Return (x, y) of the center of cell containing provided text 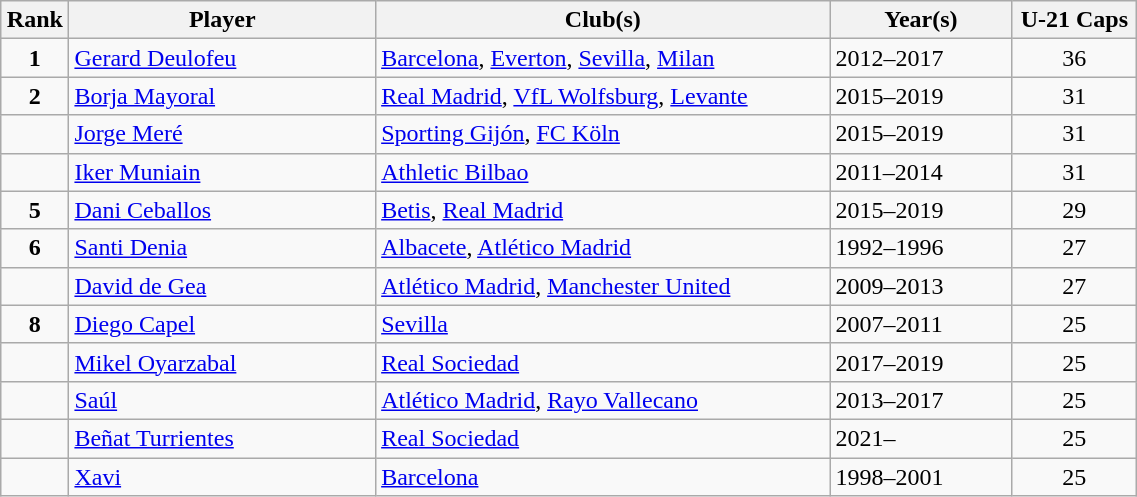
Albacete, Atlético Madrid (603, 248)
Sporting Gijón, FC Köln (603, 134)
1998–2001 (921, 477)
1 (35, 58)
8 (35, 324)
2017–2019 (921, 362)
Atlético Madrid, Manchester United (603, 286)
Santi Denia (222, 248)
29 (1074, 210)
Gerard Deulofeu (222, 58)
1992–1996 (921, 248)
Dani Ceballos (222, 210)
Rank (35, 20)
36 (1074, 58)
2012–2017 (921, 58)
2021– (921, 438)
2011–2014 (921, 172)
Real Madrid, VfL Wolfsburg, Levante (603, 96)
David de Gea (222, 286)
Mikel Oyarzabal (222, 362)
6 (35, 248)
Barcelona (603, 477)
Jorge Meré (222, 134)
Xavi (222, 477)
Diego Capel (222, 324)
Betis, Real Madrid (603, 210)
U-21 Caps (1074, 20)
Year(s) (921, 20)
Saúl (222, 400)
Barcelona, Everton, Sevilla, Milan (603, 58)
Sevilla (603, 324)
Iker Muniain (222, 172)
Atlético Madrid, Rayo Vallecano (603, 400)
5 (35, 210)
2007–2011 (921, 324)
Beñat Turrientes (222, 438)
Athletic Bilbao (603, 172)
Player (222, 20)
2 (35, 96)
Borja Mayoral (222, 96)
Club(s) (603, 20)
2013–2017 (921, 400)
2009–2013 (921, 286)
